Capture the cell that displays the provided text and extract its [X, Y] central coordinate. 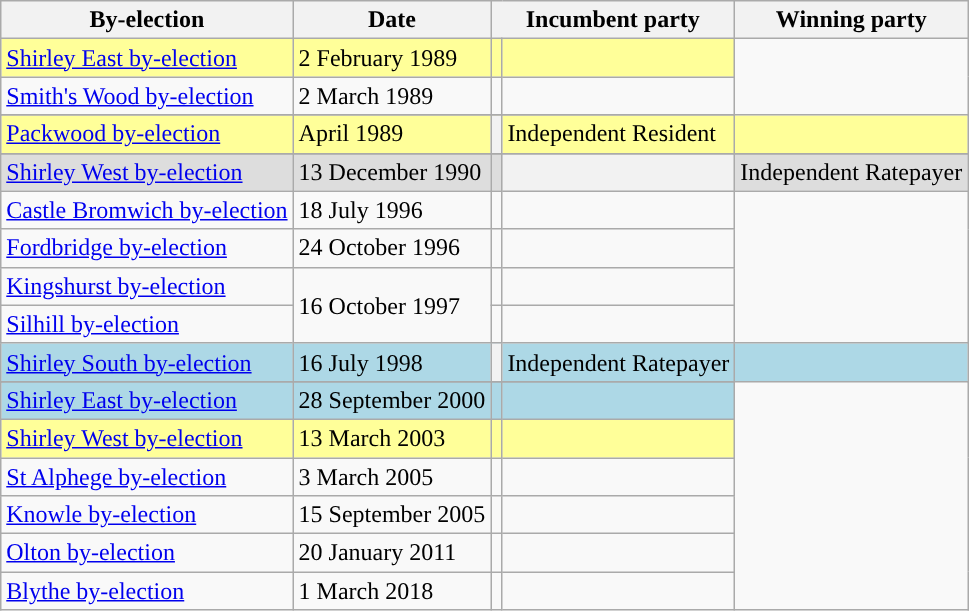
Shirley South by-election [147, 362]
28 September 2000 [392, 400]
3 March 2005 [392, 477]
Fordbridge by-election [147, 248]
Packwood by-election [147, 134]
13 March 2003 [392, 438]
By-election [147, 20]
Kingshurst by-election [147, 286]
Incumbent party [613, 20]
St Alphege by-election [147, 477]
Knowle by-election [147, 515]
2 February 1989 [392, 58]
Blythe by-election [147, 591]
Smith's Wood by-election [147, 96]
16 October 1997 [392, 305]
15 September 2005 [392, 515]
2 March 1989 [392, 96]
18 July 1996 [392, 210]
Silhill by-election [147, 324]
Winning party [852, 20]
Olton by-election [147, 553]
24 October 1996 [392, 248]
Independent Resident [618, 134]
Castle Bromwich by-election [147, 210]
13 December 1990 [392, 172]
16 July 1998 [392, 362]
20 January 2011 [392, 553]
1 March 2018 [392, 591]
Date [392, 20]
April 1989 [392, 134]
